Return the [X, Y] coordinate for the center point of the cell that contains the specified text.  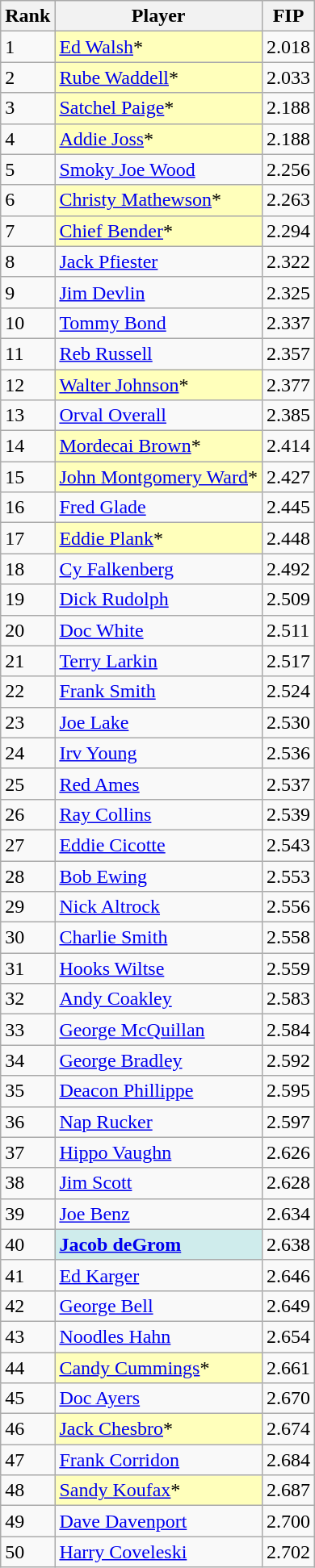
2.536 [289, 753]
Rank [27, 16]
23 [27, 722]
Ray Collins [158, 814]
2.592 [289, 1060]
Dick Rudolph [158, 600]
39 [27, 1214]
2.702 [289, 1552]
2.018 [289, 47]
2.649 [289, 1306]
2.337 [289, 323]
Christy Mathewson* [158, 200]
36 [27, 1122]
45 [27, 1399]
2.597 [289, 1122]
2.646 [289, 1275]
Dave Davenport [158, 1521]
Chief Bender* [158, 231]
13 [27, 416]
Fred Glade [158, 508]
2 [27, 77]
2.595 [289, 1091]
Andy Coakley [158, 999]
16 [27, 508]
50 [27, 1552]
32 [27, 999]
2.700 [289, 1521]
46 [27, 1429]
29 [27, 907]
2.634 [289, 1214]
Ed Karger [158, 1275]
12 [27, 385]
Noodles Hahn [158, 1336]
Jack Chesbro* [158, 1429]
41 [27, 1275]
2.626 [289, 1152]
Smoky Joe Wood [158, 169]
Sandy Koufax* [158, 1491]
2.033 [289, 77]
John Montgomery Ward* [158, 477]
2.524 [289, 692]
Cy Falkenberg [158, 569]
2.537 [289, 784]
2.325 [289, 292]
3 [27, 108]
2.509 [289, 600]
Reb Russell [158, 353]
Eddie Plank* [158, 538]
14 [27, 446]
26 [27, 814]
2.674 [289, 1429]
Orval Overall [158, 416]
25 [27, 784]
Doc Ayers [158, 1399]
Terry Larkin [158, 661]
2.684 [289, 1460]
2.256 [289, 169]
2.385 [289, 416]
7 [27, 231]
Nap Rucker [158, 1122]
2.539 [289, 814]
2.263 [289, 200]
2.661 [289, 1368]
8 [27, 261]
Jim Devlin [158, 292]
2.543 [289, 845]
10 [27, 323]
2.670 [289, 1399]
24 [27, 753]
Ed Walsh* [158, 47]
49 [27, 1521]
Jim Scott [158, 1183]
2.427 [289, 477]
6 [27, 200]
FIP [289, 16]
2.687 [289, 1491]
22 [27, 692]
20 [27, 630]
35 [27, 1091]
2.530 [289, 722]
11 [27, 353]
33 [27, 1030]
Frank Smith [158, 692]
31 [27, 968]
Candy Cummings* [158, 1368]
40 [27, 1244]
18 [27, 569]
2.638 [289, 1244]
Charlie Smith [158, 938]
Bob Ewing [158, 876]
Walter Johnson* [158, 385]
2.517 [289, 661]
Red Ames [158, 784]
Hippo Vaughn [158, 1152]
2.377 [289, 385]
Harry Coveleski [158, 1552]
2.445 [289, 508]
Player [158, 16]
2.322 [289, 261]
2.558 [289, 938]
30 [27, 938]
Deacon Phillippe [158, 1091]
1 [27, 47]
Hooks Wiltse [158, 968]
42 [27, 1306]
38 [27, 1183]
Addie Joss* [158, 139]
44 [27, 1368]
Joe Benz [158, 1214]
4 [27, 139]
47 [27, 1460]
34 [27, 1060]
Irv Young [158, 753]
2.583 [289, 999]
9 [27, 292]
19 [27, 600]
Mordecai Brown* [158, 446]
2.654 [289, 1336]
Doc White [158, 630]
37 [27, 1152]
Nick Altrock [158, 907]
43 [27, 1336]
2.584 [289, 1030]
George McQuillan [158, 1030]
Eddie Cicotte [158, 845]
George Bell [158, 1306]
Tommy Bond [158, 323]
2.492 [289, 569]
Rube Waddell* [158, 77]
2.448 [289, 538]
Jacob deGrom [158, 1244]
2.553 [289, 876]
Jack Pfiester [158, 261]
28 [27, 876]
5 [27, 169]
Satchel Paige* [158, 108]
2.414 [289, 446]
17 [27, 538]
George Bradley [158, 1060]
2.357 [289, 353]
2.294 [289, 231]
48 [27, 1491]
2.556 [289, 907]
2.628 [289, 1183]
2.559 [289, 968]
21 [27, 661]
27 [27, 845]
Joe Lake [158, 722]
15 [27, 477]
2.511 [289, 630]
Frank Corridon [158, 1460]
